Return (X, Y) of the center of cell containing provided text 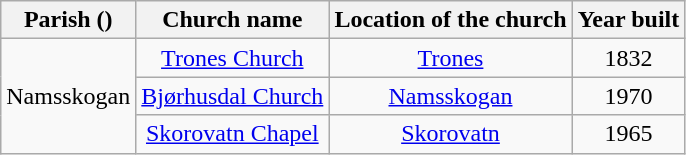
Location of the church (450, 20)
Skorovatn Chapel (232, 134)
Trones (450, 58)
1832 (628, 58)
1965 (628, 134)
Parish () (68, 20)
Church name (232, 20)
Year built (628, 20)
Skorovatn (450, 134)
Bjørhusdal Church (232, 96)
Trones Church (232, 58)
1970 (628, 96)
